Extract the [x, y] coordinate from the center of the cell holding the provided text.  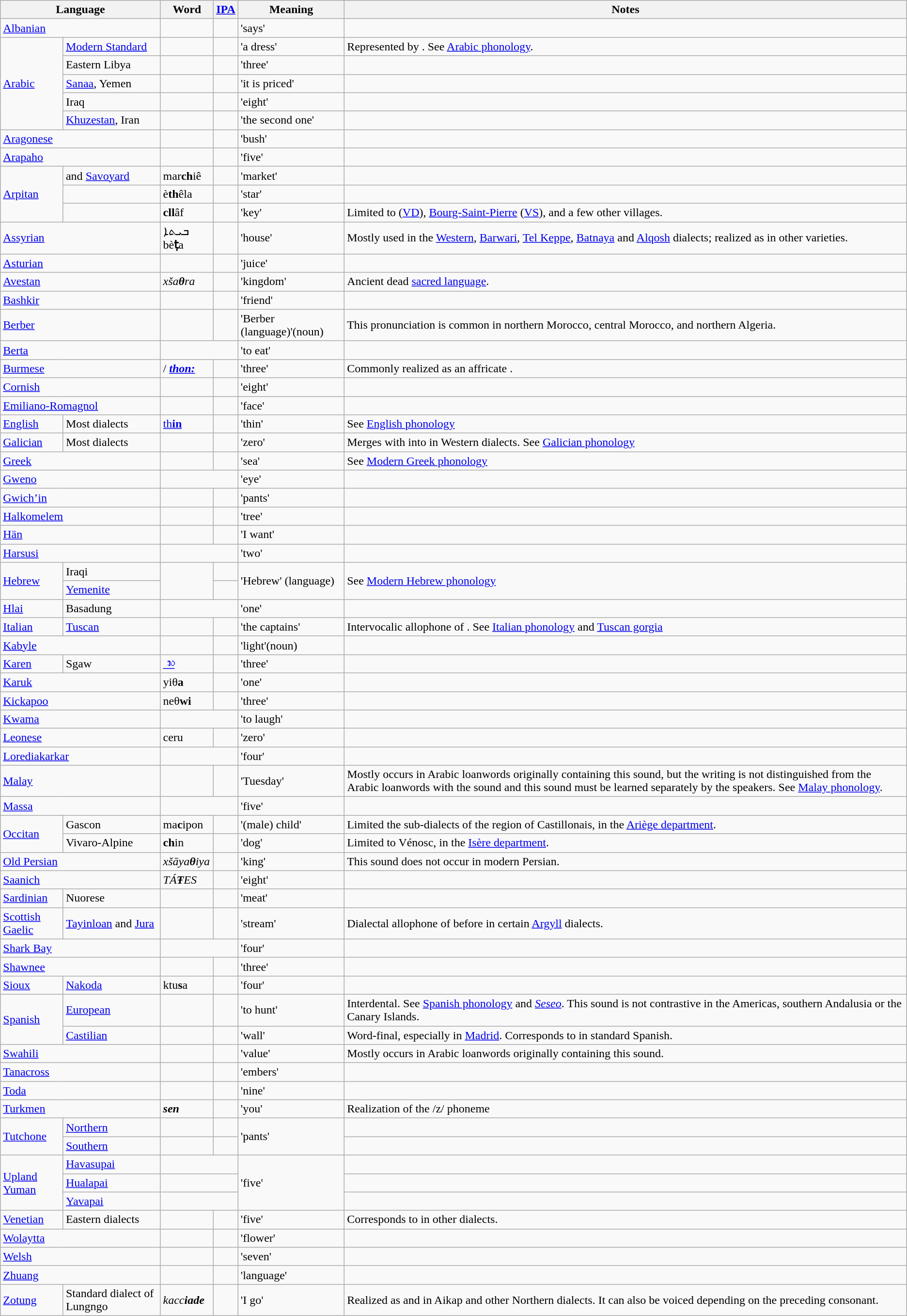
Standard dialect of Lungngo [111, 1300]
Kickapoo [80, 700]
Gascon [111, 824]
Iraq [111, 102]
Arabic [32, 83]
See Modern Hebrew phonology [626, 581]
Khuzestan, Iran [111, 120]
Italian [32, 627]
Burmese [80, 368]
Zhuang [80, 1275]
'embers' [291, 1072]
'to laugh' [291, 719]
Greek [80, 461]
TÁŦES [187, 880]
Modern Standard [111, 47]
yiθa [187, 682]
Scottish Gaelic [32, 923]
Arapaho [80, 157]
Zotung [32, 1300]
Karuk [80, 682]
èthêla [187, 194]
Realized as and in Aikap and other Northern dialects. It can also be voiced depending on the preceding consonant. [626, 1300]
Assyrian [80, 238]
Lorediakarkar [80, 756]
'to eat' [291, 350]
Northern [111, 1127]
Massa [80, 806]
Word-final, especially in Madrid. Corresponds to in standard Spanish. [626, 1035]
'stream' [291, 923]
Limited to Vénosc, in the Isère department. [626, 843]
Tutchone [32, 1137]
ktusa [187, 985]
Leonese [80, 738]
'value' [291, 1054]
'friend' [291, 300]
Ancient dead sacred language. [626, 282]
Kwama [80, 719]
Merges with into in Western dialects. See Galician phonology [626, 443]
thin [187, 424]
Meaning [291, 10]
Sgaw [111, 664]
Vivaro-Alpine [111, 843]
Interdental. See Spanish phonology and Seseo. This sound is not contrastive in the Americas, southern Andalusia or the Canary Islands. [626, 1010]
Hän [80, 535]
European [111, 1010]
Havasupai [111, 1164]
This pronunciation is common in northern Morocco, central Morocco, and northern Algeria. [626, 325]
Hlai [32, 608]
'kingdom' [291, 282]
ܒܝܬܐ bèṭa [187, 238]
English [32, 424]
Harsusi [80, 553]
Arpitan [32, 194]
'sea' [291, 461]
Represented by . See Arabic phonology. [626, 47]
Southern [111, 1146]
Realization of the /z/ phoneme [626, 1109]
Emiliano-Romagnol [80, 406]
'I go' [291, 1300]
Castilian [111, 1035]
Sardinian [32, 898]
Occitan [32, 834]
Venetian [32, 1220]
Intervocalic allophone of . See Italian phonology and Tuscan gorgia [626, 627]
သၢ [187, 664]
'the second one' [291, 120]
'eye' [291, 479]
Tayinloan and Jura [111, 923]
chin [187, 843]
'tree' [291, 516]
cllâf [187, 212]
Yavapai [111, 1201]
xšaθra [187, 282]
'thin' [291, 424]
Halkomelem [80, 516]
Eastern dialects [111, 1220]
'flower' [291, 1238]
Swahili [80, 1054]
Aragonese [80, 139]
Kabyle [80, 645]
Upland Yuman [32, 1183]
Saanich [80, 880]
See English phonology [626, 424]
marchiê [187, 175]
'bush' [291, 139]
'it is priced' [291, 83]
Albanian [80, 28]
Old Persian [80, 861]
Cornish [80, 387]
Tuscan [111, 627]
'(male) child' [291, 824]
Mostly used in the Western, Barwari, Tel Keppe, Batnaya and Alqosh dialects; realized as in other varieties. [626, 238]
'house' [291, 238]
'juice' [291, 263]
'language' [291, 1275]
'seven' [291, 1256]
Malay [80, 781]
macipon [187, 824]
Asturian [80, 263]
'two' [291, 553]
Notes [626, 10]
'nine' [291, 1091]
'dog' [291, 843]
Hebrew [32, 581]
Hualapai [111, 1183]
Nuorese [111, 898]
/ thon: [187, 368]
Commonly realized as an affricate . [626, 368]
'light'(noun) [291, 645]
Yemenite [111, 590]
'Hebrew' (language) [291, 581]
Dialectal allophone of before in certain Argyll dialects. [626, 923]
Iraqi [111, 571]
Corresponds to in other dialects. [626, 1220]
Basadung [111, 608]
Berta [80, 350]
Tanacross [80, 1072]
Word [187, 10]
'the captains' [291, 627]
Limited to (VD), Bourg-Saint-Pierre (VS), and a few other villages. [626, 212]
Shawnee [80, 967]
This sound does not occur in modern Persian. [626, 861]
ceru [187, 738]
Avestan [80, 282]
'says' [291, 28]
Language [80, 10]
Shark Bay [80, 948]
IPA [226, 10]
Mostly occurs in Arabic loanwords originally containing this sound. [626, 1054]
Gwich’in [80, 498]
Wolaytta [80, 1238]
Sioux [32, 985]
sen [187, 1109]
'you' [291, 1109]
Karen [32, 664]
kacciade [187, 1300]
Eastern Libya [111, 65]
'market' [291, 175]
'Berber (language)'(noun) [291, 325]
'wall' [291, 1035]
and Savoyard [111, 175]
Bashkir [80, 300]
Turkmen [80, 1109]
'key' [291, 212]
neθwi [187, 700]
Galician [32, 443]
'face' [291, 406]
xšāyaθiya [187, 861]
Toda [80, 1091]
Berber [80, 325]
'I want' [291, 535]
'to hunt' [291, 1010]
'Tuesday' [291, 781]
See Modern Greek phonology [626, 461]
'king' [291, 861]
Sanaa, Yemen [111, 83]
'meat' [291, 898]
Gweno [80, 479]
Spanish [32, 1019]
Welsh [80, 1256]
'star' [291, 194]
Nakoda [111, 985]
Limited the sub-dialects of the region of Castillonais, in the Ariège department. [626, 824]
'a dress' [291, 47]
